Provide the [X, Y] coordinate of the cell's center where the given text is located.  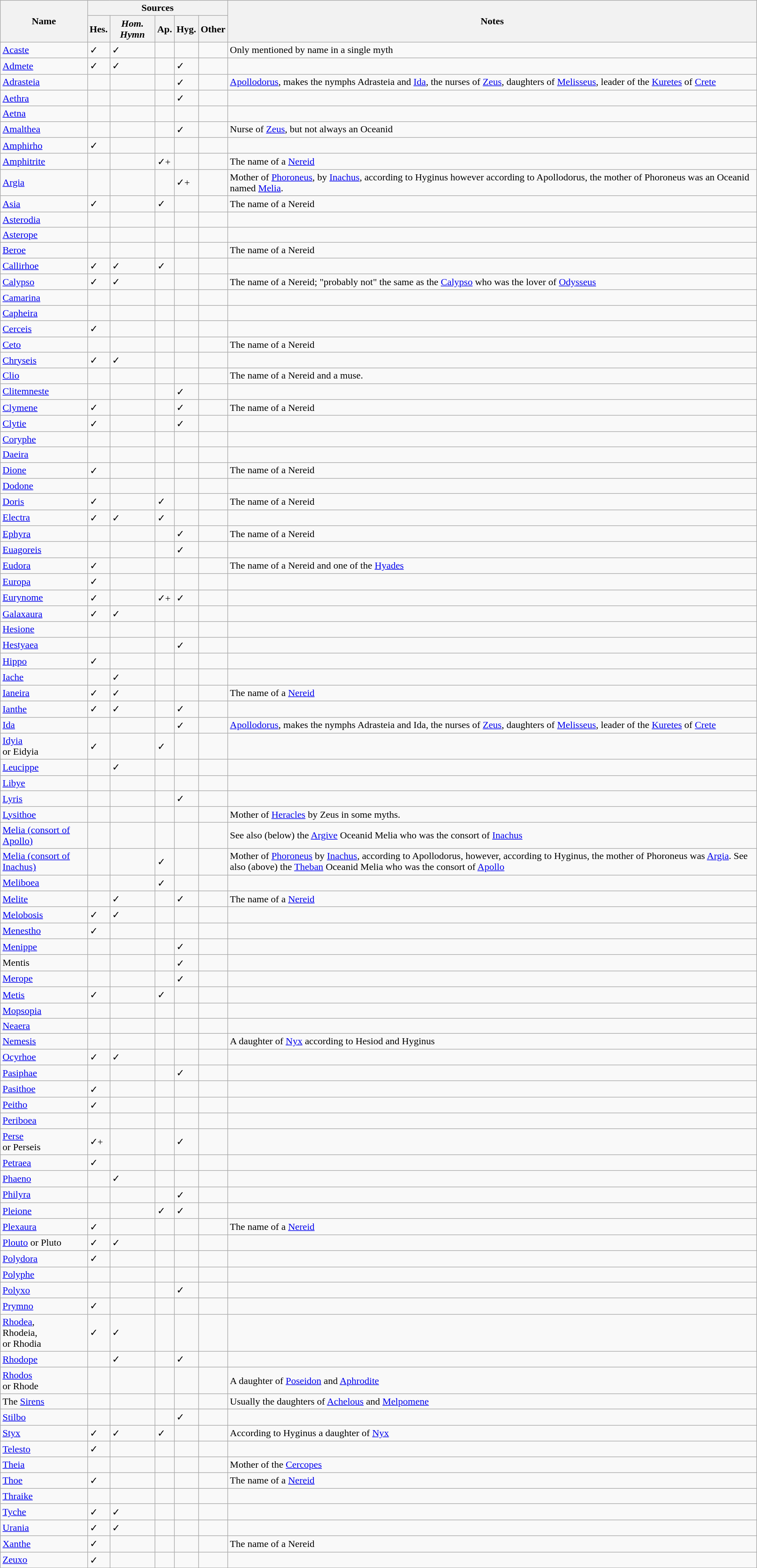
Asterodia [44, 220]
A daughter of Poseidon and Aphrodite [492, 1381]
Menippe [44, 947]
Aetna [44, 114]
Ceto [44, 344]
Leucippe [44, 768]
Thraike [44, 1496]
Melia (consort of Apollo) [44, 836]
Cerceis [44, 329]
Pasiphae [44, 1073]
Periboea [44, 1121]
Perseor Perseis [44, 1141]
See also (below) the Argive Oceanid Melia who was the consort of Inachus [492, 836]
Iache [44, 677]
Amphitrite [44, 161]
Rhodosor Rhode [44, 1381]
Rhodope [44, 1359]
Mother of Phoroneus, by Inachus, according to Hyginus however according to Apollodorus, the mother of Phoroneus was an Oceanid named Melia. [492, 183]
Melobosis [44, 915]
The name of a Nereid and a muse. [492, 376]
Mother of Heracles by Zeus in some myths. [492, 815]
Beroe [44, 250]
Nemesis [44, 1041]
Plouto or Pluto [44, 1243]
The name of a Nereid and one of the Hyades [492, 566]
Electra [44, 518]
Asia [44, 204]
Ap. [165, 29]
Polyxo [44, 1290]
Clio [44, 376]
Nurse of Zeus, but not always an Oceanid [492, 129]
Usually the daughters of Achelous and Melpomene [492, 1401]
Pleione [44, 1211]
Notes [492, 21]
Petraea [44, 1163]
Asterope [44, 235]
Ocyrhoe [44, 1057]
Xanthe [44, 1544]
The name of a Nereid; "probably not" the same as the Calypso who was the lover of Odysseus [492, 282]
Clymene [44, 408]
Hesione [44, 629]
Hippo [44, 661]
Meliboea [44, 883]
Metis [44, 995]
Mentis [44, 963]
Hom. Hymn [133, 29]
Chryseis [44, 360]
Prymno [44, 1306]
Eurynome [44, 598]
Capheira [44, 313]
Neaera [44, 1026]
Only mentioned by name in a single myth [492, 50]
Polyphe [44, 1274]
Amphirho [44, 146]
Plexaura [44, 1227]
Daeira [44, 455]
Callirhoe [44, 266]
Doris [44, 502]
Polydora [44, 1259]
Telesto [44, 1449]
Mopsopia [44, 1011]
Acaste [44, 50]
Aethra [44, 98]
Amalthea [44, 129]
Tyche [44, 1512]
Philyra [44, 1195]
Dione [44, 470]
Argia [44, 183]
According to Hyginus a daughter of Nyx [492, 1433]
Admete [44, 66]
Stilbo [44, 1417]
Mother of the Cercopes [492, 1465]
Other [213, 29]
Merope [44, 979]
Hes. [99, 29]
Galaxaura [44, 614]
Ephyra [44, 534]
Adrasteia [44, 82]
Clitemneste [44, 391]
Euagoreis [44, 550]
Coryphe [44, 439]
Ida [44, 725]
Rhodea,Rhodeia,or Rhodia [44, 1333]
Melite [44, 899]
Pasithoe [44, 1089]
Menestho [44, 931]
Clytie [44, 423]
Zeuxo [44, 1560]
Theia [44, 1465]
Idyiaor Eidyia [44, 747]
Lyris [44, 799]
Eudora [44, 566]
Sources [158, 8]
Melia (consort of Inachus) [44, 861]
Dodone [44, 486]
Urania [44, 1528]
Name [44, 21]
Hestyaea [44, 645]
Libye [44, 783]
Hyg. [186, 29]
Europa [44, 582]
Lysithoe [44, 815]
Styx [44, 1433]
Phaeno [44, 1179]
Calypso [44, 282]
Thoe [44, 1481]
Camarina [44, 298]
A daughter of Nyx according to Hesiod and Hyginus [492, 1041]
Ianthe [44, 709]
The Sirens [44, 1401]
Ianeira [44, 693]
Peitho [44, 1105]
